Locate the cell with the specified text and output its [x, y] center coordinate. 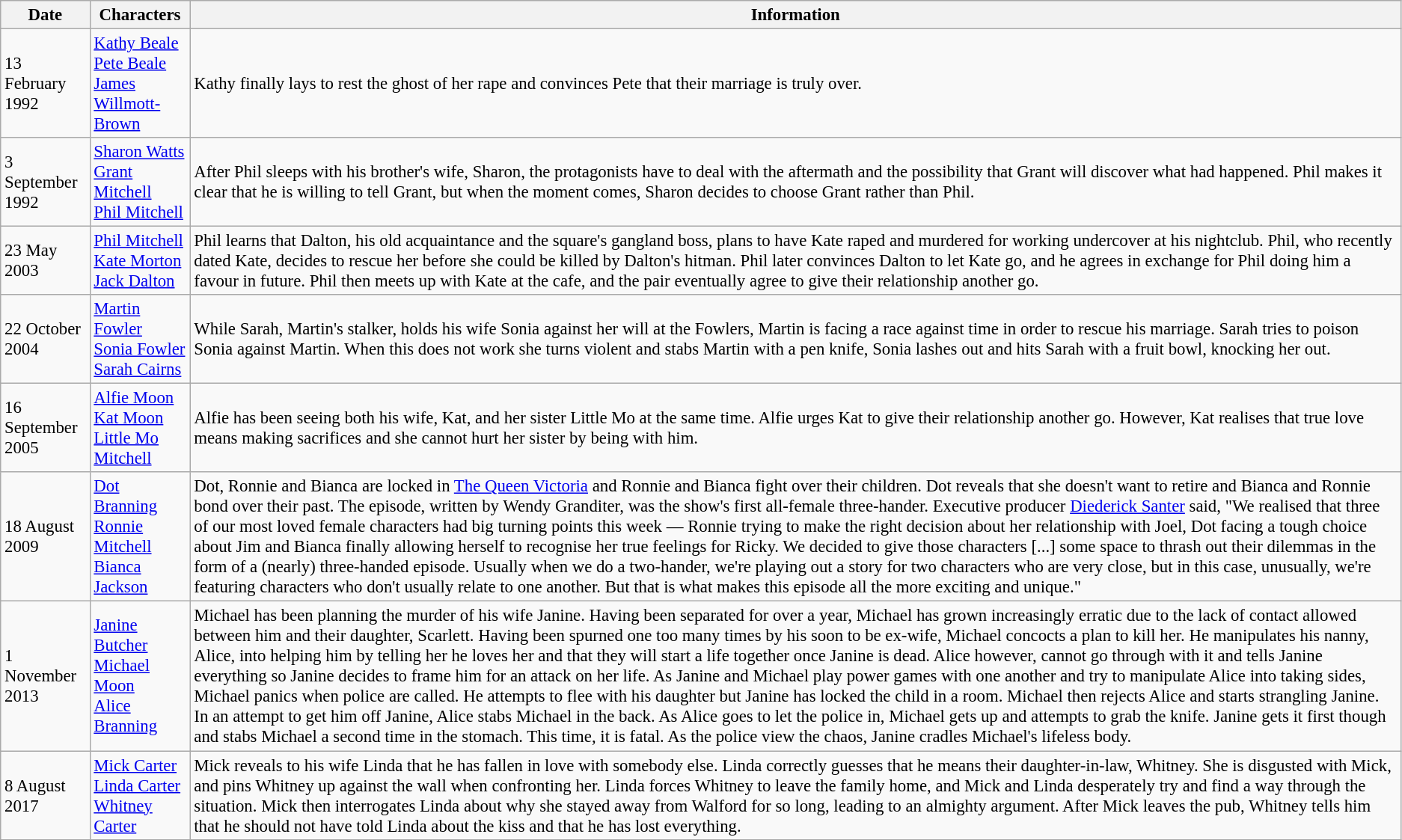
Alfie Moon Kat Moon Little Mo Mitchell [140, 428]
23 May 2003 [45, 261]
Phil Mitchell Kate Morton Jack Dalton [140, 261]
Janine Butcher Michael Moon Alice Branning [140, 676]
22 October 2004 [45, 340]
Martin Fowler Sonia Fowler Sarah Cairns [140, 340]
Dot Branning Ronnie Mitchell Bianca Jackson [140, 537]
Characters [140, 15]
16 September 2005 [45, 428]
Sharon Watts Grant Mitchell Phil Mitchell [140, 183]
8 August 2017 [45, 796]
Kathy finally lays to rest the ghost of her rape and convinces Pete that their marriage is truly over. [795, 84]
13 February 1992 [45, 84]
Date [45, 15]
Mick Carter Linda Carter Whitney Carter [140, 796]
Kathy Beale Pete Beale James Willmott-Brown [140, 84]
Information [795, 15]
3 September 1992 [45, 183]
1 November 2013 [45, 676]
18 August 2009 [45, 537]
